Return [x, y] of the center of cell containing provided text 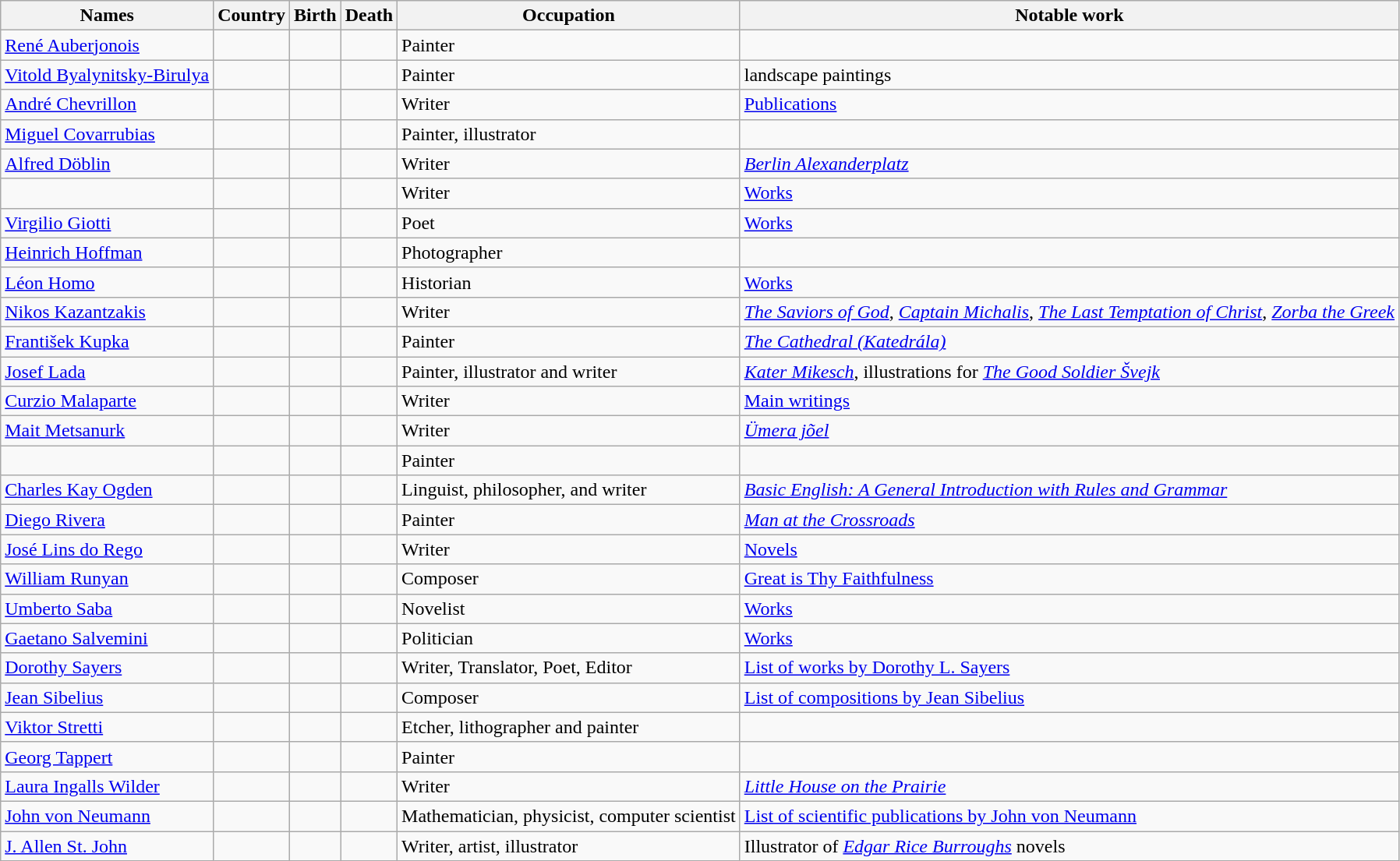
Writer, artist, illustrator [569, 845]
Umberto Saba [108, 609]
Nikos Kazantzakis [108, 312]
Little House on the Prairie [1069, 786]
Ümera jõel [1069, 431]
Painter, illustrator and writer [569, 372]
The Saviors of God, Captain Michalis, The Last Temptation of Christ, Zorba the Greek [1069, 312]
Illustrator of Edgar Rice Burroughs novels [1069, 845]
The Cathedral (Katedrála) [1069, 341]
Viktor Stretti [108, 727]
Photographer [569, 252]
Diego Rivera [108, 520]
Vitold Byalynitsky-Birulya [108, 75]
Josef Lada [108, 372]
Novelist [569, 609]
List of compositions by Jean Sibelius [1069, 697]
Main writings [1069, 401]
José Lins do Rego [108, 549]
William Runyan [108, 579]
List of works by Dorothy L. Sayers [1069, 668]
List of scientific publications by John von Neumann [1069, 816]
Laura Ingalls Wilder [108, 786]
Death [369, 16]
Miguel Covarrubias [108, 134]
Poet [569, 223]
landscape paintings [1069, 75]
Gaetano Salvemini [108, 638]
Novels [1069, 549]
Notable work [1069, 16]
Politician [569, 638]
Mathematician, physicist, computer scientist [569, 816]
Country [252, 16]
Names [108, 16]
Alfred Döblin [108, 164]
Jean Sibelius [108, 697]
John von Neumann [108, 816]
Linguist, philosopher, and writer [569, 490]
Virgilio Giotti [108, 223]
Dorothy Sayers [108, 668]
František Kupka [108, 341]
Great is Thy Faithfulness [1069, 579]
J. Allen St. John [108, 845]
Basic English: A General Introduction with Rules and Grammar [1069, 490]
André Chevrillon [108, 104]
Curzio Malaparte [108, 401]
Publications [1069, 104]
Léon Homo [108, 282]
Georg Tappert [108, 757]
Mait Metsanurk [108, 431]
Writer, Translator, Poet, Editor [569, 668]
Birth [315, 16]
Kater Mikesch, illustrations for The Good Soldier Švejk [1069, 372]
Historian [569, 282]
Berlin Alexanderplatz [1069, 164]
Man at the Crossroads [1069, 520]
René Auberjonois [108, 45]
Heinrich Hoffman [108, 252]
Painter, illustrator [569, 134]
Etcher, lithographer and painter [569, 727]
Occupation [569, 16]
Charles Kay Ogden [108, 490]
